Search for the cell housing the specified text and yield its (x, y) center coordinate. 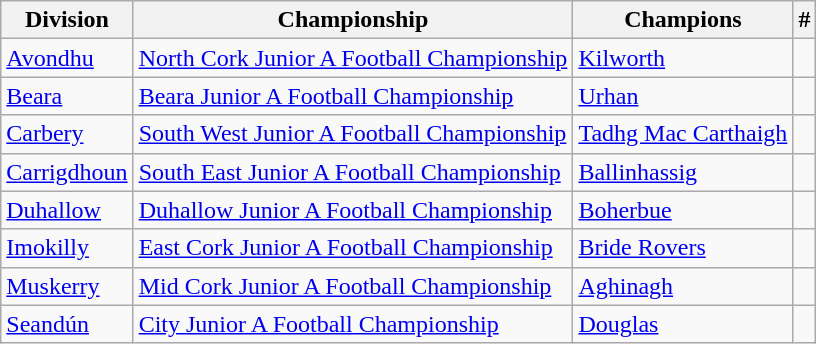
Duhallow (67, 210)
Imokilly (67, 248)
Mid Cork Junior A Football Championship (353, 286)
South West Junior A Football Championship (353, 134)
Division (67, 20)
Championship (353, 20)
Kilworth (683, 58)
Carrigdhoun (67, 172)
South East Junior A Football Championship (353, 172)
Beara Junior A Football Championship (353, 96)
Tadhg Mac Carthaigh (683, 134)
Muskerry (67, 286)
Seandún (67, 324)
Duhallow Junior A Football Championship (353, 210)
Boherbue (683, 210)
# (804, 20)
City Junior A Football Championship (353, 324)
Ballinhassig (683, 172)
East Cork Junior A Football Championship (353, 248)
North Cork Junior A Football Championship (353, 58)
Beara (67, 96)
Champions (683, 20)
Urhan (683, 96)
Bride Rovers (683, 248)
Avondhu (67, 58)
Aghinagh (683, 286)
Carbery (67, 134)
Douglas (683, 324)
